Find where the given text appears and provide that cell's center as (X, Y) coordinate. 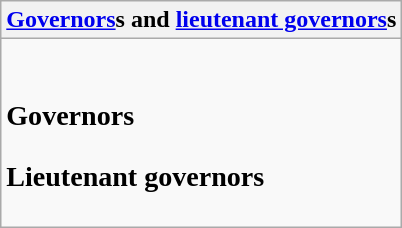
GovernorsLieutenant governors (202, 133)
Governorss and lieutenant governorss (202, 20)
